For the text-containing cell, return its midpoint in (x, y) coordinate format. 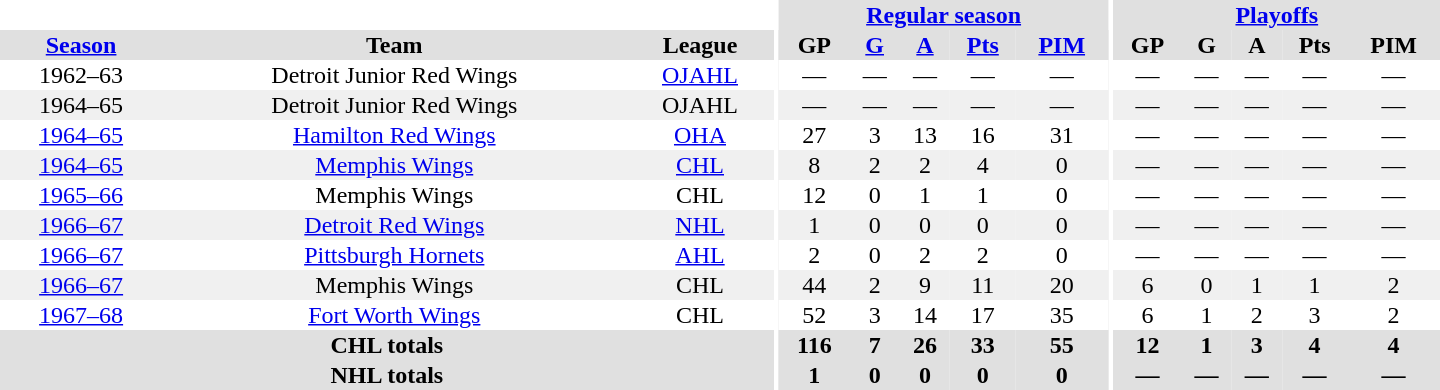
8 (814, 165)
13 (925, 135)
44 (814, 285)
27 (814, 135)
11 (982, 285)
26 (925, 345)
33 (982, 345)
35 (1062, 315)
Hamilton Red Wings (394, 135)
17 (982, 315)
20 (1062, 285)
16 (982, 135)
1962–63 (81, 75)
1967–68 (81, 315)
Detroit Red Wings (394, 225)
CHL totals (387, 345)
Season (81, 45)
League (700, 45)
NHL totals (387, 375)
AHL (700, 255)
Regular season (944, 15)
116 (814, 345)
Playoffs (1277, 15)
Fort Worth Wings (394, 315)
14 (925, 315)
55 (1062, 345)
1965–66 (81, 195)
Team (394, 45)
52 (814, 315)
NHL (700, 225)
7 (874, 345)
Pittsburgh Hornets (394, 255)
9 (925, 285)
OHA (700, 135)
31 (1062, 135)
